Extract the (x, y) coordinate from the center of the cell holding the provided text.  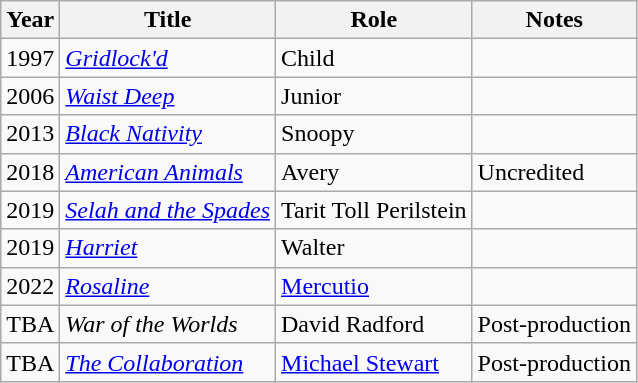
The Collaboration (168, 362)
American Animals (168, 172)
2006 (30, 96)
Michael Stewart (374, 362)
Mercutio (374, 286)
Notes (554, 20)
Title (168, 20)
Child (374, 58)
Rosaline (168, 286)
Snoopy (374, 134)
Role (374, 20)
Year (30, 20)
1997 (30, 58)
Walter (374, 248)
Tarit Toll Perilstein (374, 210)
2018 (30, 172)
Avery (374, 172)
War of the Worlds (168, 324)
Uncredited (554, 172)
2013 (30, 134)
Harriet (168, 248)
Gridlock'd (168, 58)
Selah and the Spades (168, 210)
Waist Deep (168, 96)
David Radford (374, 324)
Junior (374, 96)
Black Nativity (168, 134)
2022 (30, 286)
